Search for the cell housing the specified text and yield its (X, Y) center coordinate. 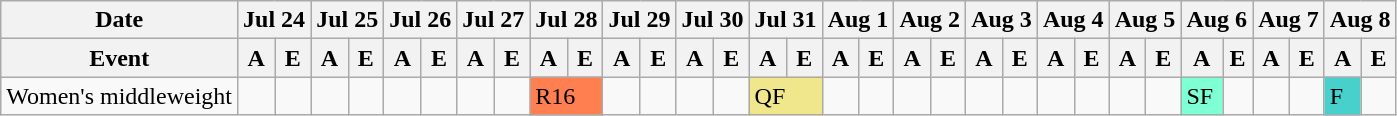
Jul 26 (420, 20)
Aug 5 (1145, 20)
F (1342, 96)
Jul 27 (494, 20)
Jul 30 (712, 20)
Jul 29 (640, 20)
Aug 6 (1217, 20)
Aug 7 (1289, 20)
R16 (566, 96)
Event (120, 58)
Aug 8 (1360, 20)
Aug 1 (858, 20)
QF (786, 96)
Women's middleweight (120, 96)
Aug 3 (1002, 20)
Aug 2 (930, 20)
SF (1202, 96)
Jul 24 (274, 20)
Date (120, 20)
Jul 25 (348, 20)
Aug 4 (1073, 20)
Jul 31 (786, 20)
Jul 28 (566, 20)
